From the cell containing the given text, extract its center point as [x, y] coordinate. 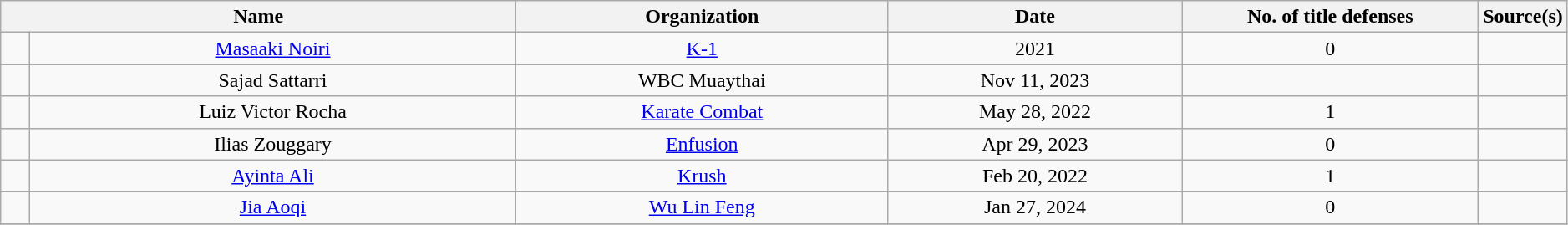
Karate Combat [702, 112]
Sajad Sattarri [272, 80]
No. of title defenses [1330, 17]
Name [259, 17]
K-1 [702, 49]
Ayinta Ali [272, 176]
Jia Aoqi [272, 207]
Source(s) [1524, 17]
Masaaki Noiri [272, 49]
WBC Muaythai [702, 80]
Date [1035, 17]
Krush [702, 176]
Ilias Zouggary [272, 144]
Feb 20, 2022 [1035, 176]
2021 [1035, 49]
Wu Lin Feng [702, 207]
Luiz Victor Rocha [272, 112]
Apr 29, 2023 [1035, 144]
Nov 11, 2023 [1035, 80]
Enfusion [702, 144]
May 28, 2022 [1035, 112]
Jan 27, 2024 [1035, 207]
Organization [702, 17]
